Capture the cell that displays the provided text and extract its (X, Y) central coordinate. 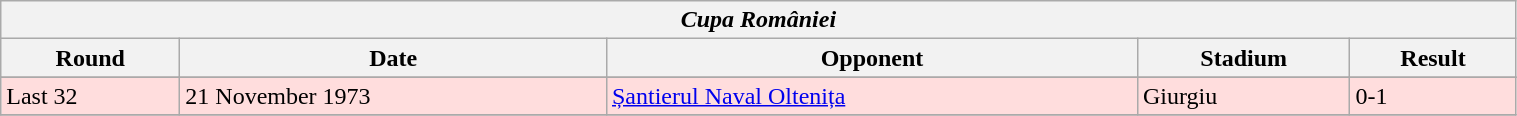
21 November 1973 (394, 96)
Round (90, 58)
Date (394, 58)
Opponent (872, 58)
Stadium (1243, 58)
Giurgiu (1243, 96)
Șantierul Naval Oltenița (872, 96)
0-1 (1433, 96)
Last 32 (90, 96)
Cupa României (758, 20)
Result (1433, 58)
